Scan for the cell matching the given text and deliver its [x, y] coordinate at center. 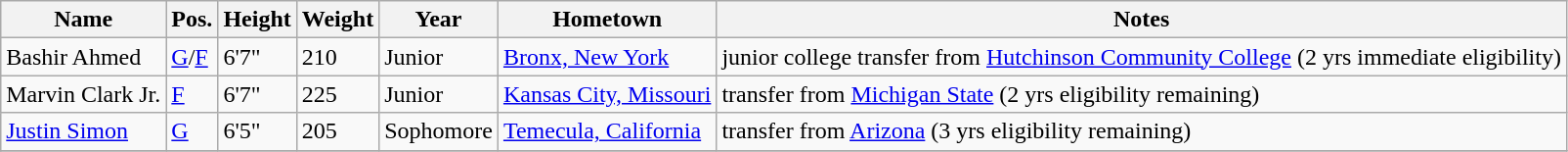
Bashir Ahmed [84, 57]
Pos. [192, 20]
Sophomore [439, 131]
Notes [1142, 20]
Weight [337, 20]
Kansas City, Missouri [607, 94]
210 [337, 57]
Hometown [607, 20]
F [192, 94]
Marvin Clark Jr. [84, 94]
Bronx, New York [607, 57]
Name [84, 20]
G [192, 131]
Year [439, 20]
G/F [192, 57]
205 [337, 131]
Height [257, 20]
junior college transfer from Hutchinson Community College (2 yrs immediate eligibility) [1142, 57]
Justin Simon [84, 131]
225 [337, 94]
transfer from Michigan State (2 yrs eligibility remaining) [1142, 94]
6'5" [257, 131]
Temecula, California [607, 131]
transfer from Arizona (3 yrs eligibility remaining) [1142, 131]
